Determine the (x, y) coordinate at the center of the cell enclosing the given text.  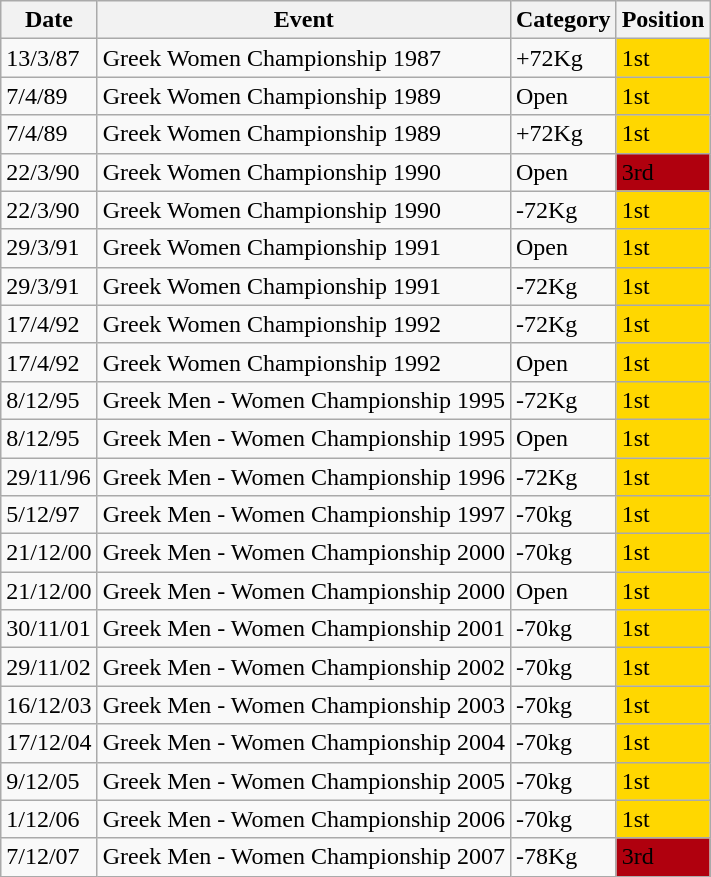
13/3/87 (49, 58)
Category (563, 20)
7/12/07 (49, 857)
30/11/01 (49, 629)
Greek Men - Women Championship 2006 (304, 819)
5/12/97 (49, 515)
Greek Men - Women Championship 2001 (304, 629)
Greek Men - Women Championship 2002 (304, 667)
Position (663, 20)
16/12/03 (49, 705)
Event (304, 20)
Greek Men - Women Championship 2007 (304, 857)
Greek Women Championship 1987 (304, 58)
Greek Men - Women Championship 2004 (304, 743)
29/11/96 (49, 477)
Greek Men - Women Championship 2005 (304, 781)
Greek Men - Women Championship 2003 (304, 705)
Greek Men - Women Championship 1997 (304, 515)
17/12/04 (49, 743)
9/12/05 (49, 781)
Greek Men - Women Championship 1996 (304, 477)
1/12/06 (49, 819)
29/11/02 (49, 667)
-78Kg (563, 857)
Date (49, 20)
